Provide the (x, y) coordinate of the cell's center where the given text is located.  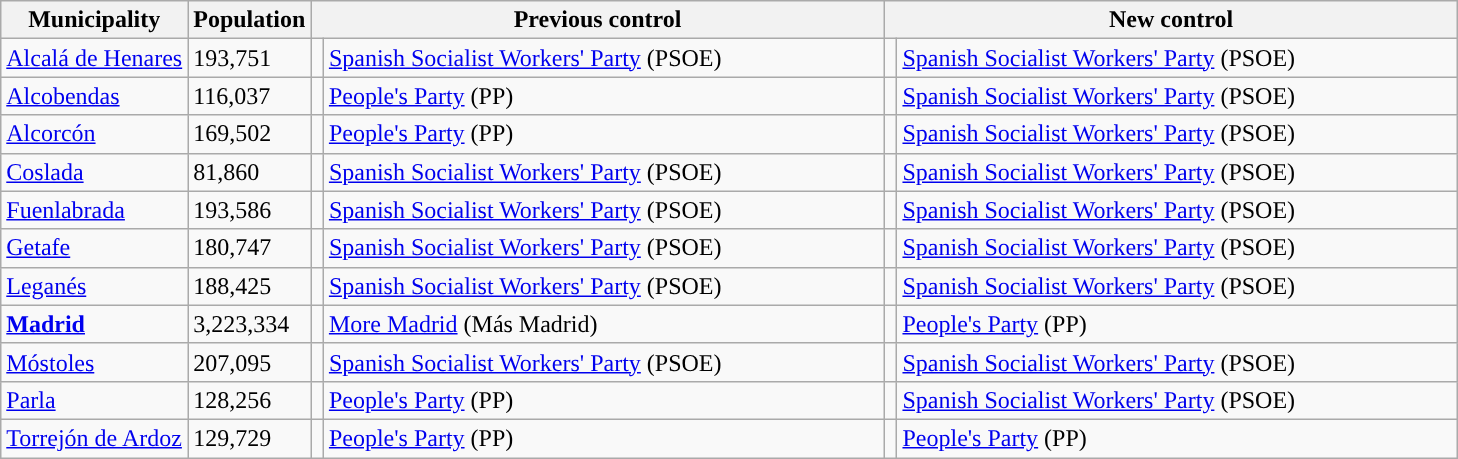
Móstoles (94, 362)
3,223,334 (250, 324)
193,751 (250, 58)
More Madrid (Más Madrid) (604, 324)
Alcobendas (94, 96)
193,586 (250, 210)
207,095 (250, 362)
Getafe (94, 248)
169,502 (250, 134)
New control (1171, 20)
Municipality (94, 20)
129,729 (250, 438)
Torrejón de Ardoz (94, 438)
Leganés (94, 286)
Alcorcón (94, 134)
Coslada (94, 172)
Previous control (598, 20)
81,860 (250, 172)
188,425 (250, 286)
180,747 (250, 248)
Fuenlabrada (94, 210)
128,256 (250, 400)
116,037 (250, 96)
Parla (94, 400)
Alcalá de Henares (94, 58)
Population (250, 20)
Madrid (94, 324)
